Find where the given text appears and provide that cell's center as (x, y) coordinate. 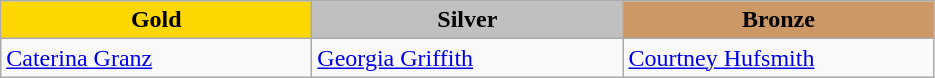
Bronze (778, 20)
Gold (156, 20)
Georgia Griffith (468, 58)
Caterina Granz (156, 58)
Silver (468, 20)
Courtney Hufsmith (778, 58)
